Pinpoint the cell where the given text exists, returning its [x, y] midpoint coordinate. 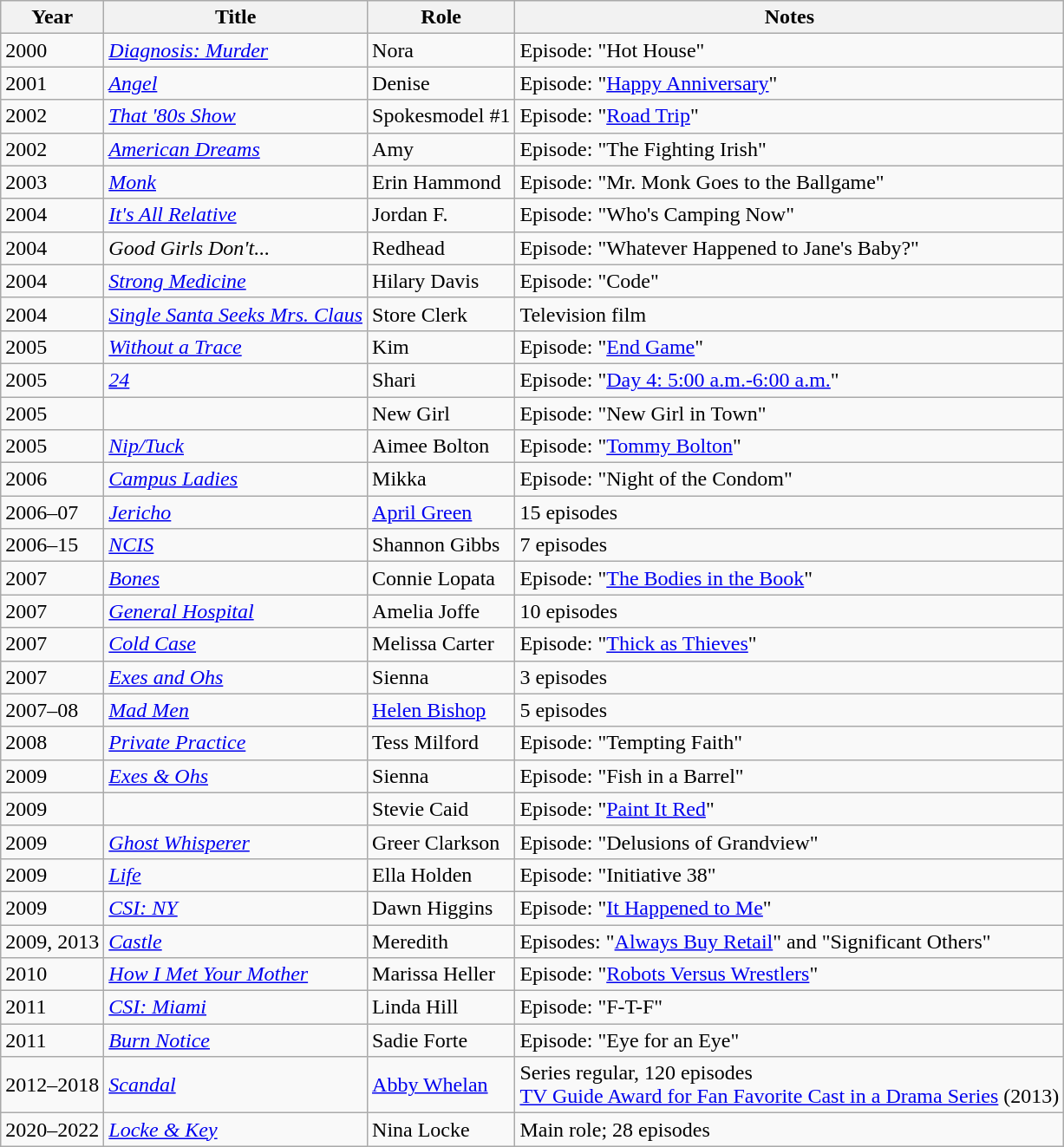
It's All Relative [236, 215]
Scandal [236, 1085]
Episode: "The Bodies in the Book" [789, 578]
American Dreams [236, 149]
Episode: "Night of the Condom" [789, 479]
Angel [236, 83]
How I Met Your Mother [236, 974]
Episode: "Happy Anniversary" [789, 83]
Role [441, 17]
Erin Hammond [441, 182]
Private Practice [236, 743]
CSI: Miami [236, 1007]
Diagnosis: Murder [236, 50]
Episode: "Tommy Bolton" [789, 446]
Episode: "Robots Versus Wrestlers" [789, 974]
2007–08 [52, 710]
Greer Clarkson [441, 842]
Episode: "Tempting Faith" [789, 743]
Cold Case [236, 644]
Title [236, 17]
Episode: "Road Trip" [789, 116]
Episode: "Thick as Thieves" [789, 644]
NCIS [236, 545]
Mikka [441, 479]
Amy [441, 149]
Shari [441, 380]
Episode: "Hot House" [789, 50]
Episode: "Eye for an Eye" [789, 1040]
Hilary Davis [441, 281]
Year [52, 17]
Linda Hill [441, 1007]
That '80s Show [236, 116]
Helen Bishop [441, 710]
Episode: "Paint It Red" [789, 809]
April Green [441, 512]
5 episodes [789, 710]
Marissa Heller [441, 974]
Episode: "Whatever Happened to Jane's Baby?" [789, 248]
General Hospital [236, 611]
Notes [789, 17]
Meredith [441, 941]
Episode: "Mr. Monk Goes to the Ballgame" [789, 182]
Store Clerk [441, 314]
7 episodes [789, 545]
Nip/Tuck [236, 446]
Denise [441, 83]
2009, 2013 [52, 941]
Jericho [236, 512]
Sadie Forte [441, 1040]
2008 [52, 743]
Mad Men [236, 710]
Shannon Gibbs [441, 545]
Episode: "Day 4: 5:00 a.m.-6:00 a.m." [789, 380]
Exes & Ohs [236, 776]
2003 [52, 182]
Spokesmodel #1 [441, 116]
Episode: "The Fighting Irish" [789, 149]
2006 [52, 479]
Burn Notice [236, 1040]
2006–15 [52, 545]
Episode: "New Girl in Town" [789, 414]
New Girl [441, 414]
10 episodes [789, 611]
2010 [52, 974]
Amelia Joffe [441, 611]
Episode: "It Happened to Me" [789, 908]
Main role; 28 episodes [789, 1130]
Kim [441, 347]
CSI: NY [236, 908]
2020–2022 [52, 1130]
Ella Holden [441, 875]
Television film [789, 314]
3 episodes [789, 677]
Episodes: "Always Buy Retail" and "Significant Others" [789, 941]
2001 [52, 83]
Jordan F. [441, 215]
2012–2018 [52, 1085]
Melissa Carter [441, 644]
Tess Milford [441, 743]
Nora [441, 50]
Episode: "End Game" [789, 347]
Episode: "Fish in a Barrel" [789, 776]
2000 [52, 50]
Monk [236, 182]
Exes and Ohs [236, 677]
Episode: "Code" [789, 281]
Good Girls Don't... [236, 248]
2006–07 [52, 512]
Dawn Higgins [441, 908]
Stevie Caid [441, 809]
Locke & Key [236, 1130]
Single Santa Seeks Mrs. Claus [236, 314]
Campus Ladies [236, 479]
Castle [236, 941]
Episode: "Delusions of Grandview" [789, 842]
Strong Medicine [236, 281]
Without a Trace [236, 347]
Life [236, 875]
Episode: "F-T-F" [789, 1007]
Aimee Bolton [441, 446]
Episode: "Initiative 38" [789, 875]
Redhead [441, 248]
Ghost Whisperer [236, 842]
Connie Lopata [441, 578]
Episode: "Who's Camping Now" [789, 215]
Series regular, 120 episodesTV Guide Award for Fan Favorite Cast in a Drama Series (2013) [789, 1085]
Bones [236, 578]
Nina Locke [441, 1130]
24 [236, 380]
15 episodes [789, 512]
Abby Whelan [441, 1085]
